Return (X, Y) of the center of cell containing provided text 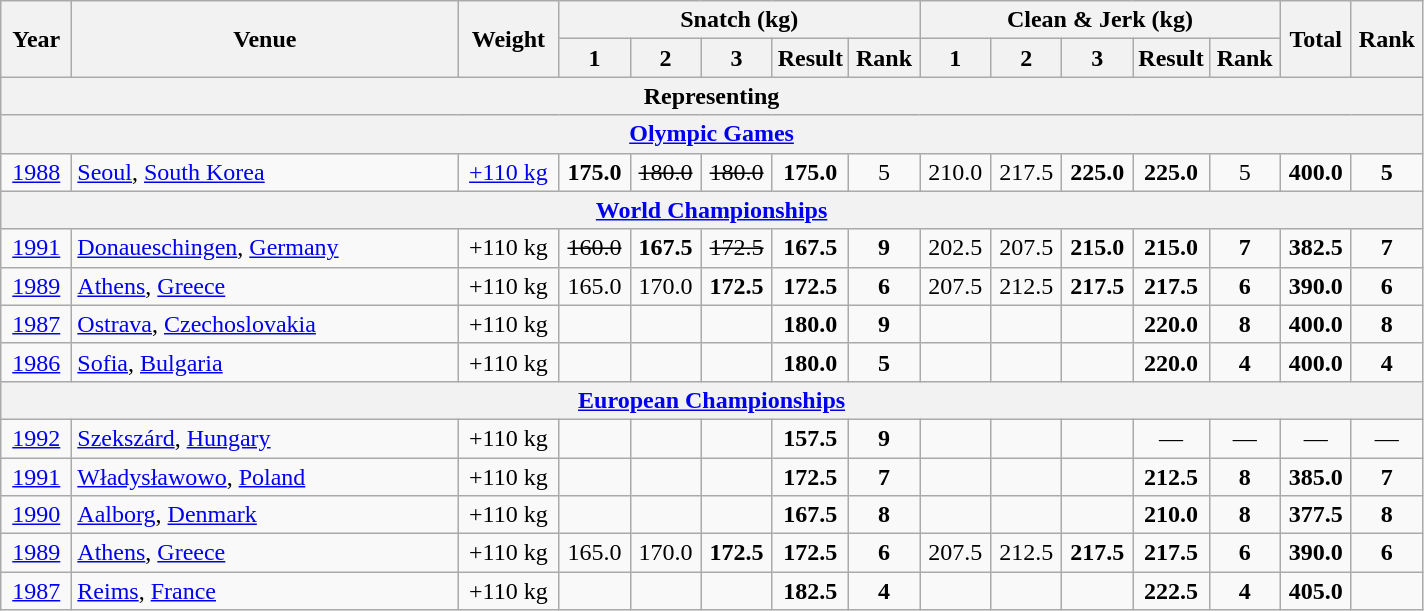
Representing (712, 96)
157.5 (810, 438)
World Championships (712, 210)
Weight (508, 39)
1988 (36, 172)
1990 (36, 515)
385.0 (1316, 477)
377.5 (1316, 515)
222.5 (1171, 591)
Snatch (kg) (740, 20)
Szekszárd, Hungary (265, 438)
Reims, France (265, 591)
1992 (36, 438)
405.0 (1316, 591)
Sofia, Bulgaria (265, 362)
382.5 (1316, 248)
182.5 (810, 591)
Olympic Games (712, 134)
Clean & Jerk (kg) (1100, 20)
1986 (36, 362)
Total (1316, 39)
Władysławowo, Poland (265, 477)
202.5 (956, 248)
Donaueschingen, Germany (265, 248)
Aalborg, Denmark (265, 515)
European Championships (712, 400)
Venue (265, 39)
160.0 (594, 248)
Seoul, South Korea (265, 172)
Year (36, 39)
Ostrava, Czechoslovakia (265, 324)
